Search for the cell housing the specified text and yield its [X, Y] center coordinate. 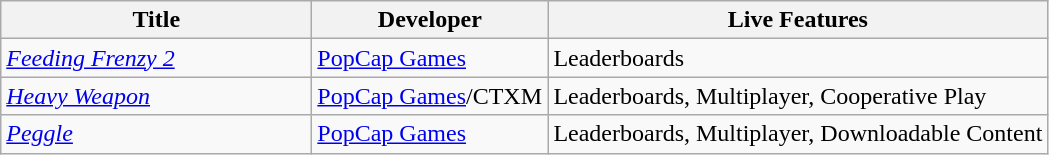
Leaderboards [798, 58]
Live Features [798, 20]
Heavy Weapon [156, 96]
Leaderboards, Multiplayer, Downloadable Content [798, 134]
Title [156, 20]
Leaderboards, Multiplayer, Cooperative Play [798, 96]
Peggle [156, 134]
PopCap Games/CTXM [430, 96]
Developer [430, 20]
Feeding Frenzy 2 [156, 58]
